Determine the [X, Y] coordinate at the center of the cell enclosing the given text.  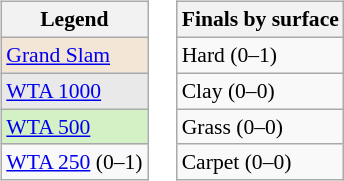
Clay (0–0) [260, 91]
Carpet (0–0) [260, 162]
Grand Slam [74, 55]
Finals by surface [260, 20]
WTA 1000 [74, 91]
WTA 500 [74, 127]
Legend [74, 20]
Grass (0–0) [260, 127]
Hard (0–1) [260, 55]
WTA 250 (0–1) [74, 162]
